Return [X, Y] of the center of cell containing provided text 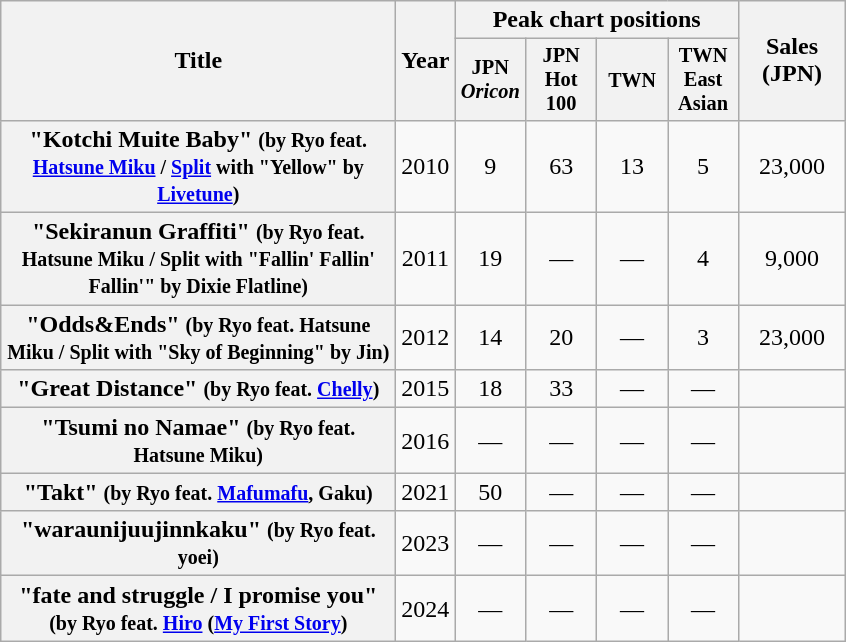
Year [426, 61]
2010 [426, 166]
14 [490, 338]
JPN Oricon [490, 80]
2024 [426, 608]
"fate and struggle / I promise you" (by Ryo feat. Hiro (My First Story) [198, 608]
2011 [426, 259]
2015 [426, 389]
13 [632, 166]
20 [562, 338]
"Takt" (by Ryo feat. Mafumafu, Gaku) [198, 492]
JPN Hot 100 [562, 80]
"Tsumi no Namae" (by Ryo feat. Hatsune Miku) [198, 440]
"Kotchi Muite Baby" (by Ryo feat. Hatsune Miku / Split with "Yellow" by Livetune) [198, 166]
TWN [632, 80]
"Sekiranun Graffiti" (by Ryo feat. Hatsune Miku / Split with "Fallin' Fallin' Fallin'" by Dixie Flatline) [198, 259]
33 [562, 389]
19 [490, 259]
Title [198, 61]
4 [704, 259]
2016 [426, 440]
2023 [426, 544]
Sales (JPN) [792, 61]
"waraunijuujinnkaku" (by Ryo feat. yoei) [198, 544]
TWN East Asian [704, 80]
5 [704, 166]
"Odds&Ends" (by Ryo feat. Hatsune Miku / Split with "Sky of Beginning" by Jin) [198, 338]
"Great Distance" (by Ryo feat. Chelly) [198, 389]
3 [704, 338]
9 [490, 166]
18 [490, 389]
2021 [426, 492]
Peak chart positions [597, 20]
9,000 [792, 259]
63 [562, 166]
2012 [426, 338]
50 [490, 492]
